Output the (X, Y) coordinate of the center of the cell containing the given text.  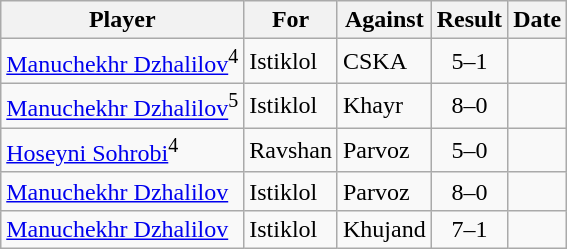
5–1 (469, 62)
Khujand (384, 230)
Manuchekhr Dzhalilov5 (122, 106)
CSKA (384, 62)
Date (538, 20)
7–1 (469, 230)
5–0 (469, 150)
Manuchekhr Dzhalilov4 (122, 62)
Against (384, 20)
Khayr (384, 106)
Result (469, 20)
For (291, 20)
Hoseyni Sohrobi4 (122, 150)
Ravshan (291, 150)
Player (122, 20)
